Output the (x, y) coordinate of the center of the cell containing the given text.  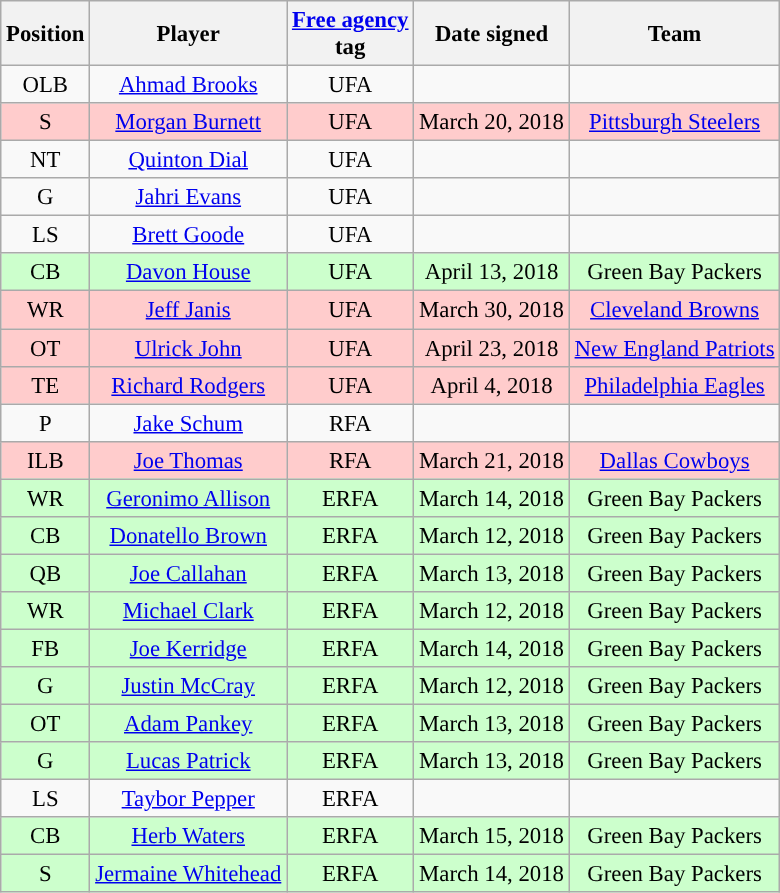
March 15, 2018 (492, 836)
Michael Clark (188, 611)
Jahri Evans (188, 197)
Philadelphia Eagles (674, 385)
Taybor Pepper (188, 799)
Jermaine Whitehead (188, 874)
P (46, 423)
Cleveland Browns (674, 310)
Adam Pankey (188, 724)
Donatello Brown (188, 536)
Herb Waters (188, 836)
April 23, 2018 (492, 348)
TE (46, 385)
Joe Callahan (188, 573)
Ulrick John (188, 348)
QB (46, 573)
Date signed (492, 34)
March 20, 2018 (492, 122)
FB (46, 648)
OLB (46, 85)
Position (46, 34)
Quinton Dial (188, 160)
Morgan Burnett (188, 122)
March 21, 2018 (492, 460)
Justin McCray (188, 686)
Player (188, 34)
Dallas Cowboys (674, 460)
Richard Rodgers (188, 385)
Pittsburgh Steelers (674, 122)
Jeff Janis (188, 310)
Ahmad Brooks (188, 85)
April 4, 2018 (492, 385)
Joe Kerridge (188, 648)
Davon House (188, 273)
Geronimo Allison (188, 498)
Brett Goode (188, 235)
ILB (46, 460)
March 30, 2018 (492, 310)
Team (674, 34)
New England Patriots (674, 348)
Lucas Patrick (188, 761)
Joe Thomas (188, 460)
NT (46, 160)
Jake Schum (188, 423)
Free agencytag (350, 34)
April 13, 2018 (492, 273)
